For the text-containing cell, return its midpoint in [X, Y] coordinate format. 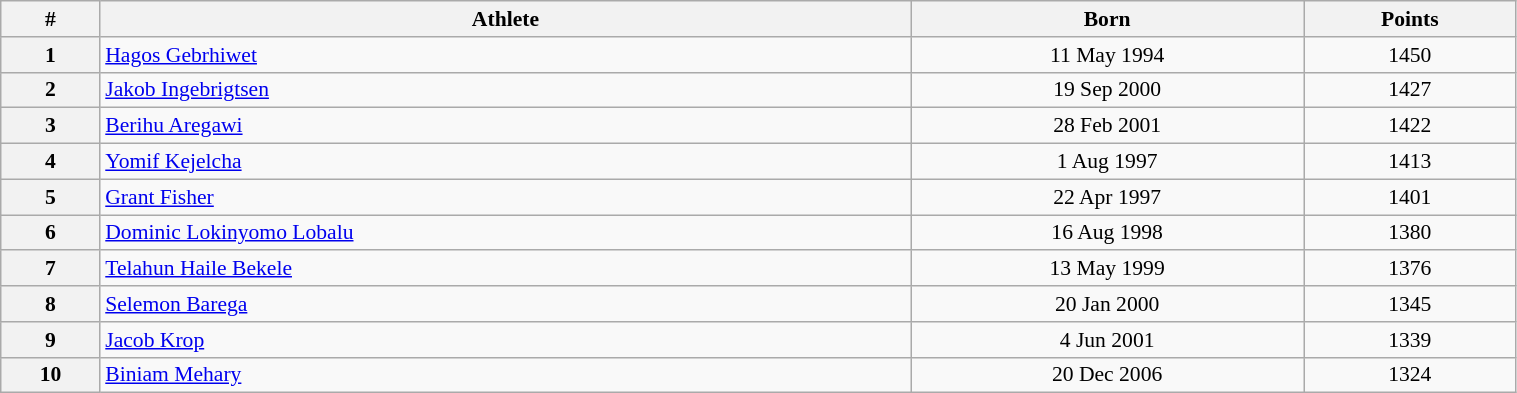
1376 [1410, 269]
Biniam Mehary [505, 375]
4 [50, 162]
Selemon Barega [505, 304]
3 [50, 126]
2 [50, 90]
Berihu Aregawi [505, 126]
6 [50, 233]
20 Jan 2000 [1108, 304]
Yomif Kejelcha [505, 162]
20 Dec 2006 [1108, 375]
16 Aug 1998 [1108, 233]
1380 [1410, 233]
1 [50, 55]
1324 [1410, 375]
4 Jun 2001 [1108, 340]
Grant Fisher [505, 197]
19 Sep 2000 [1108, 90]
5 [50, 197]
1422 [1410, 126]
11 May 1994 [1108, 55]
8 [50, 304]
1427 [1410, 90]
Telahun Haile Bekele [505, 269]
Hagos Gebrhiwet [505, 55]
22 Apr 1997 [1108, 197]
# [50, 19]
Points [1410, 19]
7 [50, 269]
28 Feb 2001 [1108, 126]
1339 [1410, 340]
1401 [1410, 197]
Dominic Lokinyomo Lobalu [505, 233]
Athlete [505, 19]
1 Aug 1997 [1108, 162]
1450 [1410, 55]
Jacob Krop [505, 340]
10 [50, 375]
Jakob Ingebrigtsen [505, 90]
1413 [1410, 162]
13 May 1999 [1108, 269]
9 [50, 340]
1345 [1410, 304]
Born [1108, 19]
